Determine the (x, y) coordinate at the center of the cell enclosing the given text.  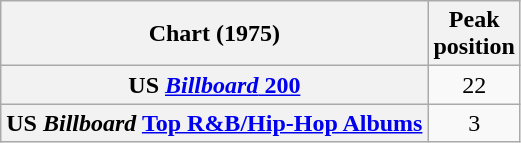
Peakposition (474, 34)
US Billboard Top R&B/Hip-Hop Albums (214, 123)
3 (474, 123)
Chart (1975) (214, 34)
22 (474, 85)
US Billboard 200 (214, 85)
